Identify which cell holds the provided text, then report its [X, Y] central coordinate. 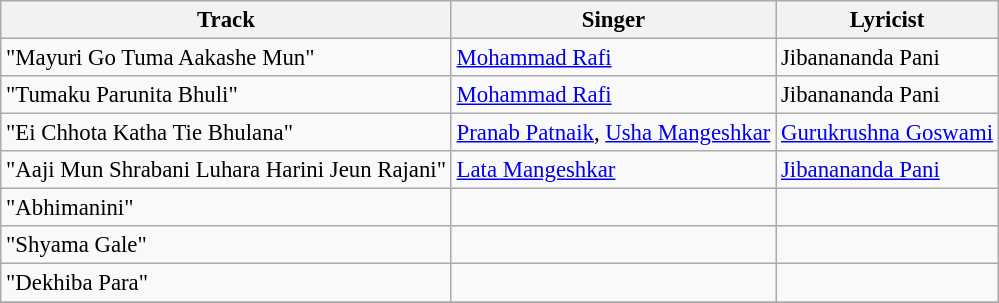
"Abhimanini" [226, 208]
"Tumaku Parunita Bhuli" [226, 95]
Track [226, 20]
"Shyama Gale" [226, 245]
Gurukrushna Goswami [888, 133]
Singer [613, 20]
"Mayuri Go Tuma Aakashe Mun" [226, 58]
Lyricist [888, 20]
"Aaji Mun Shrabani Luhara Harini Jeun Rajani" [226, 170]
Lata Mangeshkar [613, 170]
"Ei Chhota Katha Tie Bhulana" [226, 133]
"Dekhiba Para" [226, 283]
Pranab Patnaik, Usha Mangeshkar [613, 133]
